Provide the (x, y) coordinate of the cell's center where the given text is located.  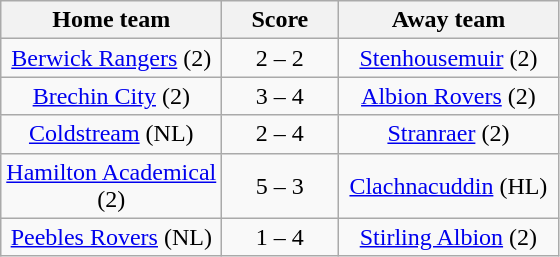
5 – 3 (280, 186)
Clachnacuddin (HL) (448, 186)
Hamilton Academical (2) (112, 186)
Score (280, 20)
Brechin City (2) (112, 96)
Stirling Albion (2) (448, 237)
Home team (112, 20)
Stenhousemuir (2) (448, 58)
Away team (448, 20)
Berwick Rangers (2) (112, 58)
3 – 4 (280, 96)
2 – 2 (280, 58)
Albion Rovers (2) (448, 96)
Coldstream (NL) (112, 134)
2 – 4 (280, 134)
Peebles Rovers (NL) (112, 237)
1 – 4 (280, 237)
Stranraer (2) (448, 134)
